For the text-containing cell, return its midpoint in [x, y] coordinate format. 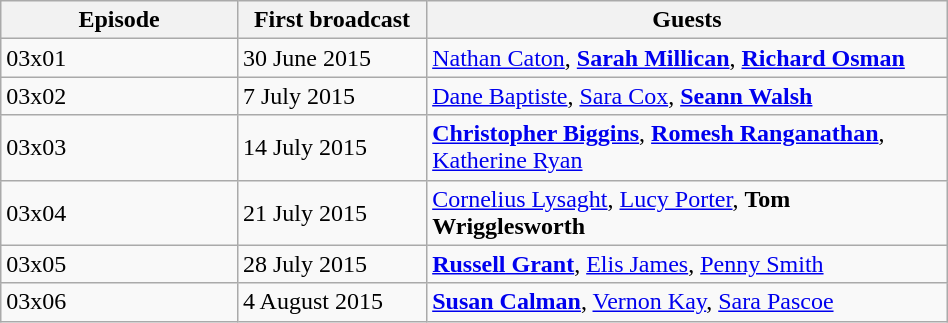
Susan Calman, Vernon Kay, Sara Pascoe [688, 302]
03x01 [120, 58]
Russell Grant, Elis James, Penny Smith [688, 264]
03x02 [120, 96]
03x04 [120, 212]
First broadcast [332, 20]
28 July 2015 [332, 264]
Dane Baptiste, Sara Cox, Seann Walsh [688, 96]
03x06 [120, 302]
03x03 [120, 148]
03x05 [120, 264]
Episode [120, 20]
21 July 2015 [332, 212]
Nathan Caton, Sarah Millican, Richard Osman [688, 58]
Guests [688, 20]
4 August 2015 [332, 302]
7 July 2015 [332, 96]
14 July 2015 [332, 148]
Cornelius Lysaght, Lucy Porter, Tom Wrigglesworth [688, 212]
Christopher Biggins, Romesh Ranganathan, Katherine Ryan [688, 148]
30 June 2015 [332, 58]
